Provide the [x, y] coordinate of the cell's center where the given text is located.  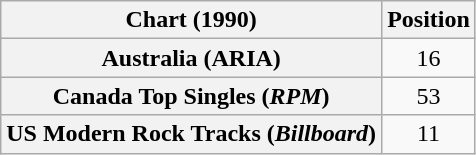
Australia (ARIA) [192, 58]
53 [429, 96]
Chart (1990) [192, 20]
US Modern Rock Tracks (Billboard) [192, 134]
16 [429, 58]
Position [429, 20]
Canada Top Singles (RPM) [192, 96]
11 [429, 134]
